Find where the given text appears and provide that cell's center as [x, y] coordinate. 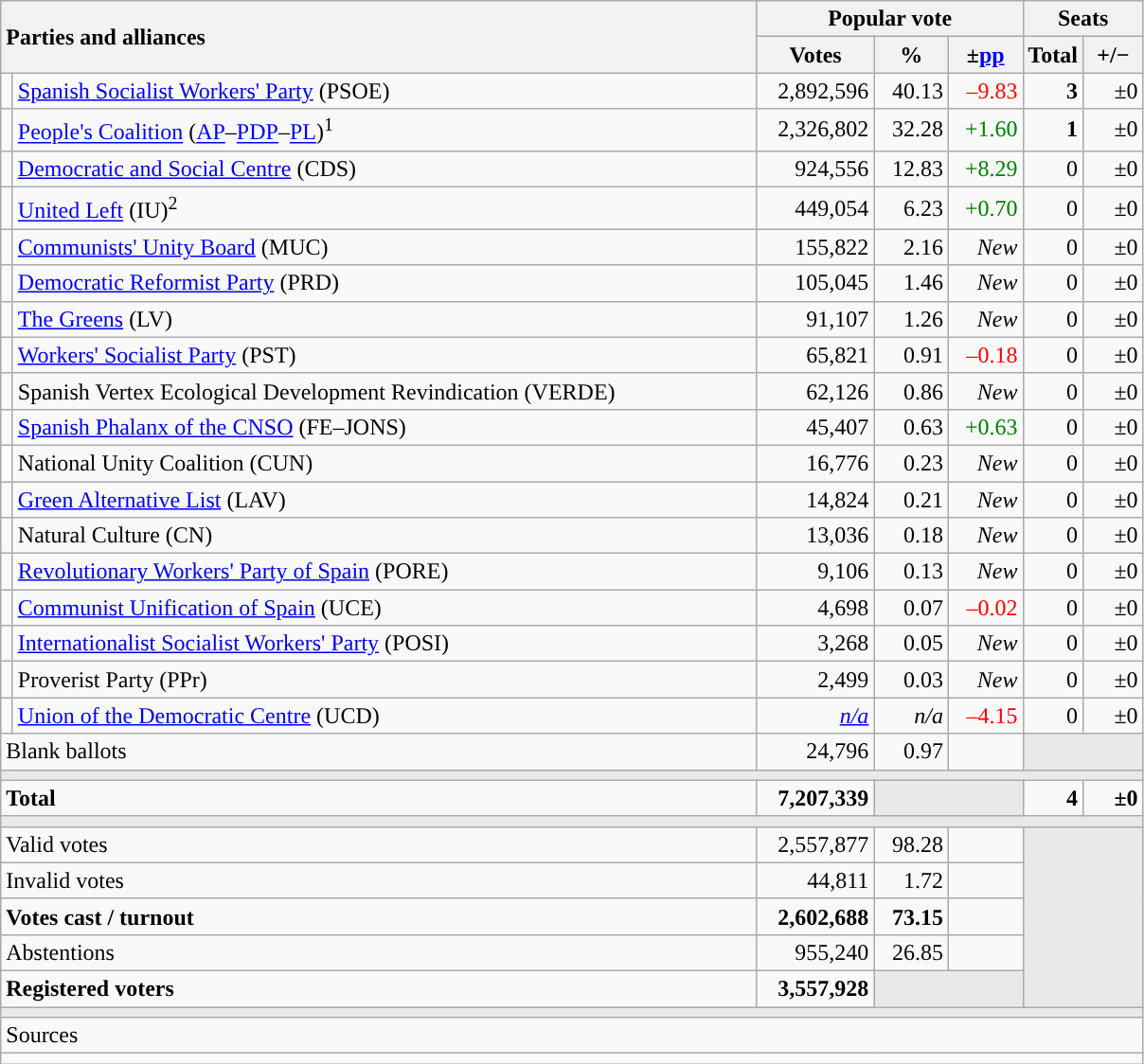
91,107 [815, 319]
1.46 [911, 283]
Sources [572, 1036]
40.13 [911, 91]
7,207,339 [815, 798]
9,106 [815, 572]
+/− [1114, 55]
4,698 [815, 608]
2.16 [911, 247]
Proverist Party (PPr) [384, 680]
0.97 [911, 752]
2,892,596 [815, 91]
+0.63 [985, 427]
45,407 [815, 427]
0.05 [911, 644]
2,499 [815, 680]
0.21 [911, 500]
24,796 [815, 752]
±pp [985, 55]
Votes cast / turnout [379, 916]
Spanish Phalanx of the CNSO (FE–JONS) [384, 427]
Revolutionary Workers' Party of Spain (PORE) [384, 572]
Union of the Democratic Centre (UCD) [384, 716]
Votes [815, 55]
16,776 [815, 463]
0.23 [911, 463]
155,822 [815, 247]
3,557,928 [815, 988]
Internationalist Socialist Workers' Party (POSI) [384, 644]
26.85 [911, 952]
Democratic Reformist Party (PRD) [384, 283]
+0.70 [985, 208]
0.86 [911, 391]
Registered voters [379, 988]
–0.18 [985, 355]
3 [1053, 91]
14,824 [815, 500]
–0.02 [985, 608]
4 [1053, 798]
National Unity Coalition (CUN) [384, 463]
1.72 [911, 880]
Valid votes [379, 844]
105,045 [815, 283]
0.03 [911, 680]
% [911, 55]
Blank ballots [379, 752]
1 [1053, 131]
Green Alternative List (LAV) [384, 500]
Seats [1083, 19]
0.18 [911, 536]
44,811 [815, 880]
2,326,802 [815, 131]
98.28 [911, 844]
Communists' Unity Board (MUC) [384, 247]
12.83 [911, 168]
0.63 [911, 427]
Invalid votes [379, 880]
Democratic and Social Centre (CDS) [384, 168]
The Greens (LV) [384, 319]
0.91 [911, 355]
Communist Unification of Spain (UCE) [384, 608]
Spanish Socialist Workers' Party (PSOE) [384, 91]
2,602,688 [815, 916]
924,556 [815, 168]
Abstentions [379, 952]
Popular vote [890, 19]
Workers' Socialist Party (PST) [384, 355]
73.15 [911, 916]
955,240 [815, 952]
65,821 [815, 355]
Natural Culture (CN) [384, 536]
+1.60 [985, 131]
62,126 [815, 391]
Parties and alliances [379, 37]
–9.83 [985, 91]
0.07 [911, 608]
–4.15 [985, 716]
32.28 [911, 131]
449,054 [815, 208]
1.26 [911, 319]
0.13 [911, 572]
3,268 [815, 644]
13,036 [815, 536]
People's Coalition (AP–PDP–PL)1 [384, 131]
United Left (IU)2 [384, 208]
6.23 [911, 208]
+8.29 [985, 168]
2,557,877 [815, 844]
Spanish Vertex Ecological Development Revindication (VERDE) [384, 391]
